Pinpoint the cell where the given text exists, returning its [X, Y] midpoint coordinate. 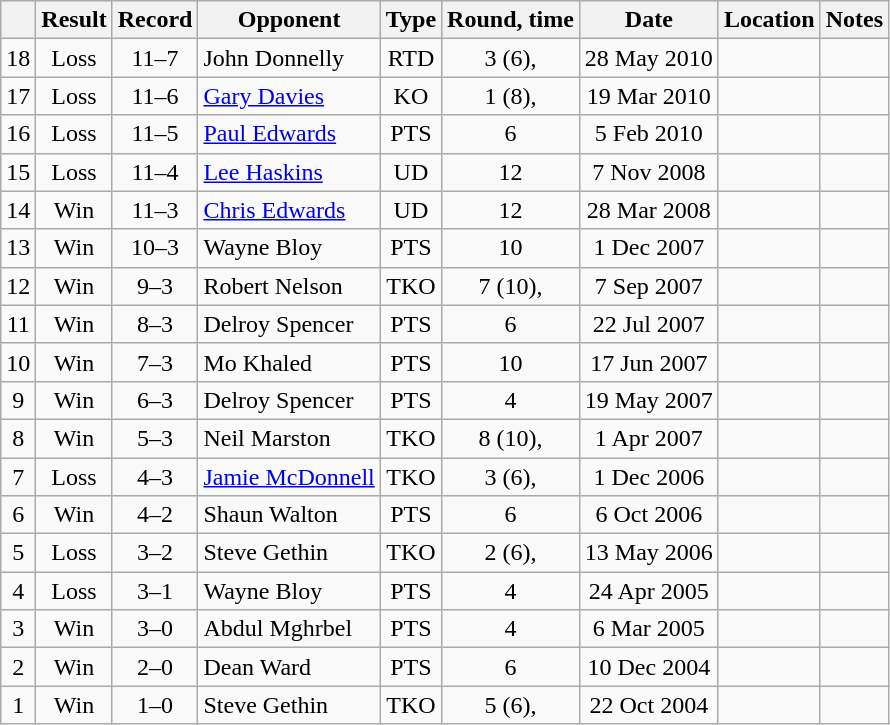
7 Sep 2007 [648, 286]
1 Dec 2006 [648, 477]
6 Mar 2005 [648, 629]
18 [18, 58]
22 Jul 2007 [648, 324]
17 Jun 2007 [648, 362]
11 [18, 324]
Abdul Mghrbel [289, 629]
Paul Edwards [289, 134]
Neil Marston [289, 438]
Dean Ward [289, 667]
2 (6), [511, 553]
5 Feb 2010 [648, 134]
9 [18, 400]
15 [18, 172]
2 [18, 667]
13 [18, 248]
Gary Davies [289, 96]
Type [410, 20]
11–5 [155, 134]
11–4 [155, 172]
1 (8), [511, 96]
11–3 [155, 210]
19 May 2007 [648, 400]
KO [410, 96]
5 (6), [511, 705]
28 May 2010 [648, 58]
7 (10), [511, 286]
11–7 [155, 58]
9–3 [155, 286]
13 May 2006 [648, 553]
6–3 [155, 400]
Notes [854, 20]
7 [18, 477]
17 [18, 96]
Mo Khaled [289, 362]
1 [18, 705]
Result [74, 20]
16 [18, 134]
7–3 [155, 362]
RTD [410, 58]
Record [155, 20]
8–3 [155, 324]
Chris Edwards [289, 210]
Opponent [289, 20]
John Donnelly [289, 58]
19 Mar 2010 [648, 96]
6 Oct 2006 [648, 515]
Round, time [511, 20]
10 Dec 2004 [648, 667]
1 Dec 2007 [648, 248]
Robert Nelson [289, 286]
7 Nov 2008 [648, 172]
2–0 [155, 667]
22 Oct 2004 [648, 705]
10–3 [155, 248]
3–0 [155, 629]
5–3 [155, 438]
Lee Haskins [289, 172]
4–2 [155, 515]
28 Mar 2008 [648, 210]
1 Apr 2007 [648, 438]
3 [18, 629]
4–3 [155, 477]
Date [648, 20]
8 (10), [511, 438]
24 Apr 2005 [648, 591]
Location [769, 20]
11–6 [155, 96]
3–1 [155, 591]
1–0 [155, 705]
5 [18, 553]
8 [18, 438]
3–2 [155, 553]
Jamie McDonnell [289, 477]
Shaun Walton [289, 515]
14 [18, 210]
